Search for the cell housing the specified text and yield its (X, Y) center coordinate. 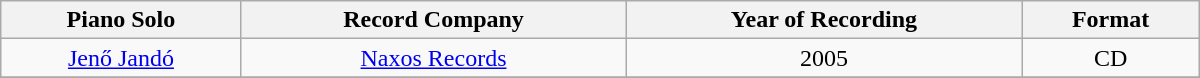
2005 (824, 58)
Jenő Jandó (121, 58)
Piano Solo (121, 20)
Record Company (434, 20)
Naxos Records (434, 58)
Format (1110, 20)
CD (1110, 58)
Year of Recording (824, 20)
